Output the (X, Y) coordinate of the center of the cell containing the given text.  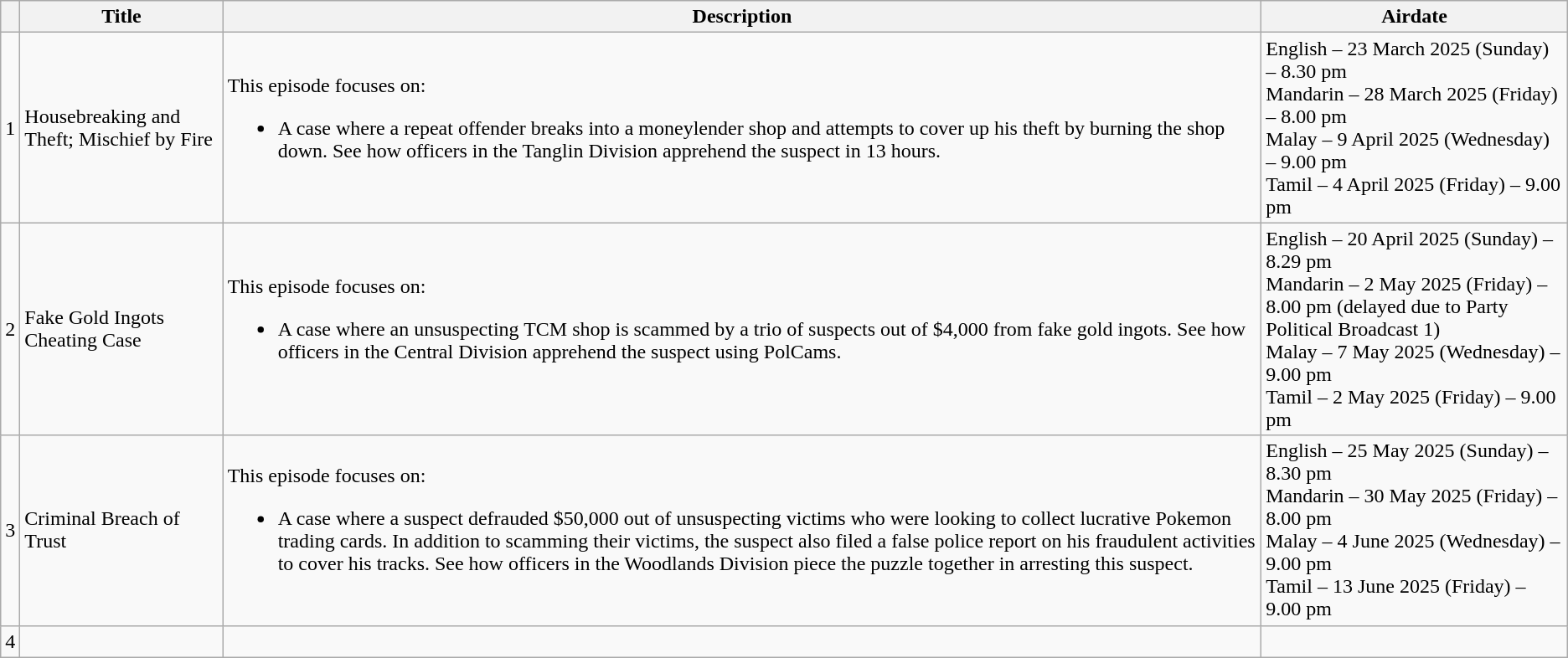
Airdate (1415, 17)
1 (10, 127)
Housebreaking and Theft; Mischief by Fire (121, 127)
4 (10, 641)
2 (10, 329)
3 (10, 531)
Description (742, 17)
Title (121, 17)
Criminal Breach of Trust (121, 531)
Fake Gold Ingots Cheating Case (121, 329)
